Capture the cell that displays the provided text and extract its (x, y) central coordinate. 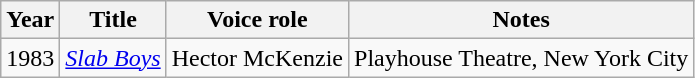
Notes (522, 20)
Voice role (257, 20)
1983 (30, 58)
Hector McKenzie (257, 58)
Year (30, 20)
Playhouse Theatre, New York City (522, 58)
Title (113, 20)
Slab Boys (113, 58)
